Determine the (X, Y) coordinate at the center of the cell enclosing the given text.  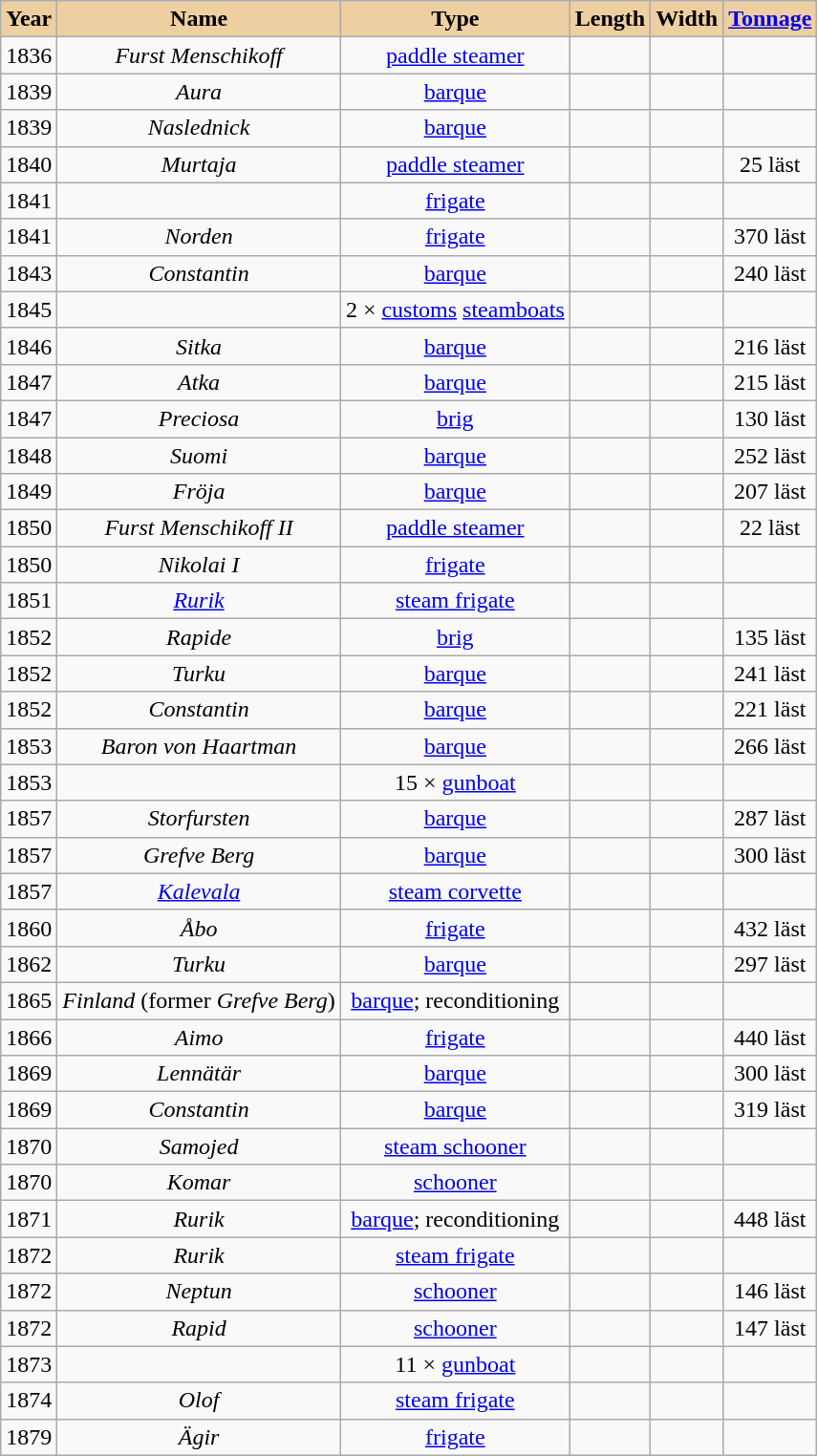
287 läst (770, 819)
Suomi (199, 456)
1851 (29, 601)
1845 (29, 310)
1843 (29, 273)
Aimo (199, 1037)
Baron von Haartman (199, 746)
241 läst (770, 674)
Atka (199, 382)
Komar (199, 1183)
448 läst (770, 1219)
1840 (29, 164)
1849 (29, 492)
Fröja (199, 492)
Length (610, 19)
Norden (199, 237)
Sitka (199, 346)
1866 (29, 1037)
1871 (29, 1219)
130 läst (770, 418)
240 läst (770, 273)
Width (687, 19)
216 läst (770, 346)
297 läst (770, 964)
135 läst (770, 637)
2 × customs steamboats (455, 310)
1848 (29, 456)
319 läst (770, 1110)
Rapide (199, 637)
1836 (29, 55)
steam schooner (455, 1146)
252 läst (770, 456)
1846 (29, 346)
Samojed (199, 1146)
Olof (199, 1401)
1862 (29, 964)
1874 (29, 1401)
207 läst (770, 492)
25 läst (770, 164)
146 läst (770, 1292)
147 läst (770, 1328)
Type (455, 19)
Finland (former Grefve Berg) (199, 1000)
Preciosa (199, 418)
1860 (29, 928)
Ägir (199, 1437)
11 × gunboat (455, 1364)
Year (29, 19)
1879 (29, 1437)
Aura (199, 92)
432 läst (770, 928)
221 läst (770, 710)
1873 (29, 1364)
370 läst (770, 237)
Naslednick (199, 128)
steam corvette (455, 891)
Neptun (199, 1292)
1865 (29, 1000)
266 läst (770, 746)
Name (199, 19)
Kalevala (199, 891)
Nikolai I (199, 565)
Tonnage (770, 19)
Åbo (199, 928)
Lennätär (199, 1074)
15 × gunboat (455, 782)
Furst Menschikoff (199, 55)
Storfursten (199, 819)
Furst Menschikoff II (199, 528)
Rapid (199, 1328)
Murtaja (199, 164)
440 läst (770, 1037)
215 läst (770, 382)
22 läst (770, 528)
Grefve Berg (199, 855)
